From the cell containing the given text, extract its center point as [X, Y] coordinate. 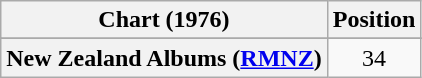
34 [374, 58]
Chart (1976) [164, 20]
Position [374, 20]
New Zealand Albums (RMNZ) [164, 58]
